Extract the (X, Y) coordinate from the center of the cell holding the provided text.  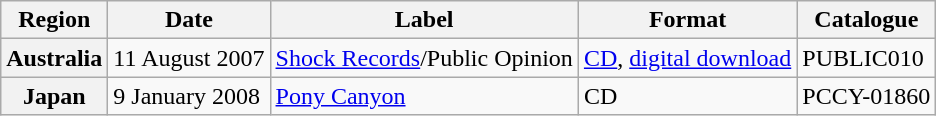
CD (687, 96)
Shock Records/Public Opinion (424, 58)
9 January 2008 (189, 96)
Date (189, 20)
11 August 2007 (189, 58)
Japan (54, 96)
PCCY-01860 (866, 96)
Australia (54, 58)
Region (54, 20)
Format (687, 20)
Pony Canyon (424, 96)
Catalogue (866, 20)
CD, digital download (687, 58)
Label (424, 20)
PUBLIC010 (866, 58)
